Determine the (X, Y) coordinate at the center of the cell enclosing the given text.  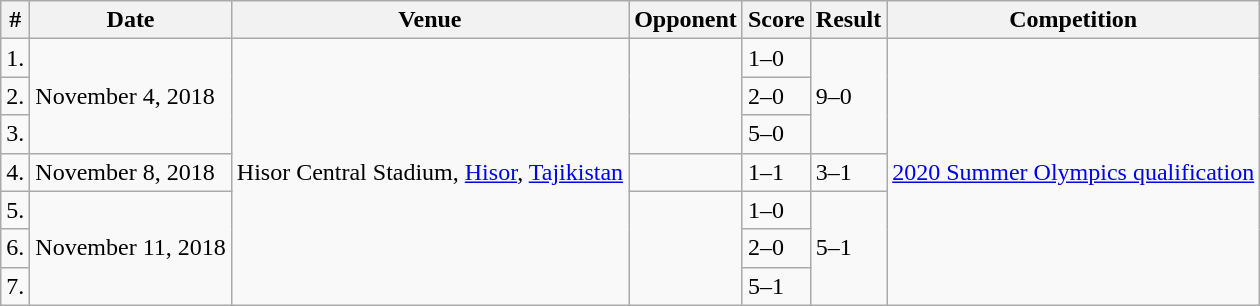
9–0 (848, 96)
6. (16, 248)
Opponent (686, 20)
1. (16, 58)
Competition (1074, 20)
5–0 (776, 134)
4. (16, 172)
Venue (430, 20)
1–1 (776, 172)
3. (16, 134)
Hisor Central Stadium, Hisor, Tajikistan (430, 172)
7. (16, 286)
# (16, 20)
2020 Summer Olympics qualification (1074, 172)
5. (16, 210)
Date (130, 20)
November 11, 2018 (130, 248)
November 4, 2018 (130, 96)
2. (16, 96)
Result (848, 20)
3–1 (848, 172)
November 8, 2018 (130, 172)
Score (776, 20)
